Extract the (X, Y) coordinate from the center of the cell holding the provided text.  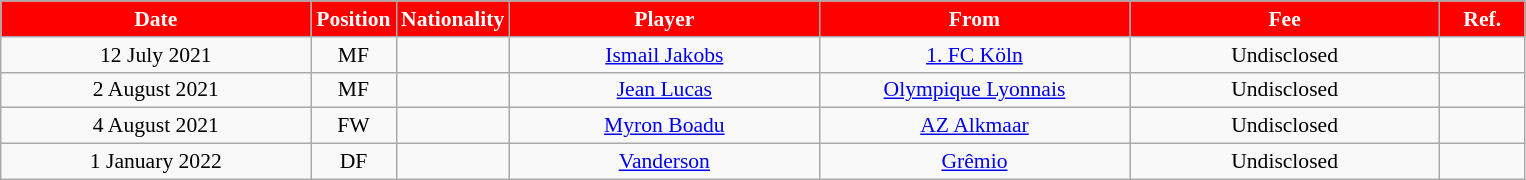
Fee (1285, 19)
1 January 2022 (156, 162)
Vanderson (664, 162)
FW (354, 126)
2 August 2021 (156, 90)
Jean Lucas (664, 90)
Position (354, 19)
Myron Boadu (664, 126)
DF (354, 162)
4 August 2021 (156, 126)
Player (664, 19)
Date (156, 19)
Ref. (1482, 19)
Nationality (452, 19)
Grêmio (974, 162)
From (974, 19)
1. FC Köln (974, 55)
12 July 2021 (156, 55)
Ismail Jakobs (664, 55)
Olympique Lyonnais (974, 90)
AZ Alkmaar (974, 126)
